Identify which cell holds the provided text, then report its (x, y) central coordinate. 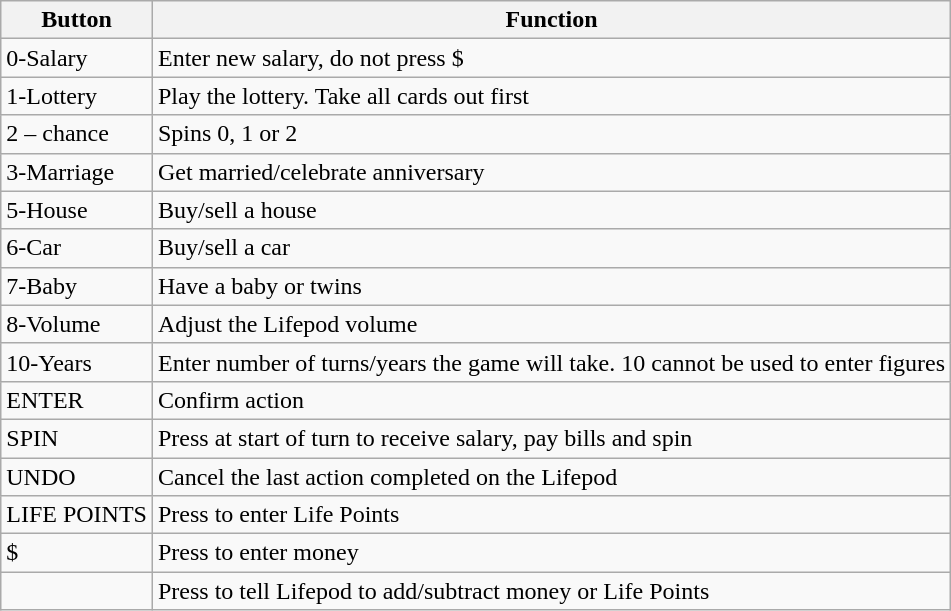
Enter new salary, do not press $ (551, 58)
Press to enter Life Points (551, 515)
5-House (77, 210)
Enter number of turns/years the game will take. 10 cannot be used to enter figures (551, 362)
Play the lottery. Take all cards out first (551, 96)
8-Volume (77, 324)
UNDO (77, 477)
SPIN (77, 438)
Press to tell Lifepod to add/subtract money or Life Points (551, 591)
LIFE POINTS (77, 515)
$ (77, 553)
Spins 0, 1 or 2 (551, 134)
10-Years (77, 362)
Button (77, 20)
Press to enter money (551, 553)
3-Marriage (77, 172)
7-Baby (77, 286)
Get married/celebrate anniversary (551, 172)
Confirm action (551, 400)
Have a baby or twins (551, 286)
0-Salary (77, 58)
Cancel the last action completed on the Lifepod (551, 477)
Adjust the Lifepod volume (551, 324)
ENTER (77, 400)
Function (551, 20)
Buy/sell a car (551, 248)
2 – chance (77, 134)
Buy/sell a house (551, 210)
1-Lottery (77, 96)
6-Car (77, 248)
Press at start of turn to receive salary, pay bills and spin (551, 438)
